Return the [X, Y] coordinate for the center point of the cell that contains the specified text.  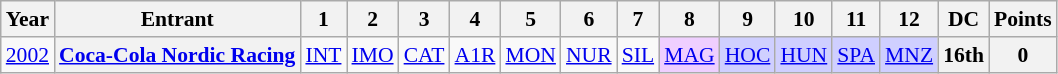
SIL [638, 55]
7 [638, 19]
INT [323, 55]
12 [909, 19]
6 [589, 19]
3 [424, 19]
SPA [856, 55]
A1R [476, 55]
11 [856, 19]
CAT [424, 55]
IMO [372, 55]
0 [1023, 55]
1 [323, 19]
16th [964, 55]
4 [476, 19]
HOC [748, 55]
HUN [804, 55]
10 [804, 19]
DC [964, 19]
8 [690, 19]
MAG [690, 55]
2002 [28, 55]
2 [372, 19]
Entrant [177, 19]
Year [28, 19]
NUR [589, 55]
MNZ [909, 55]
5 [530, 19]
Points [1023, 19]
MON [530, 55]
Coca-Cola Nordic Racing [177, 55]
9 [748, 19]
